Locate the cell with the specified text and output its (X, Y) center coordinate. 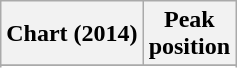
Chart (2014) (72, 34)
Peakposition (189, 34)
